Pinpoint the cell where the given text exists, returning its [X, Y] midpoint coordinate. 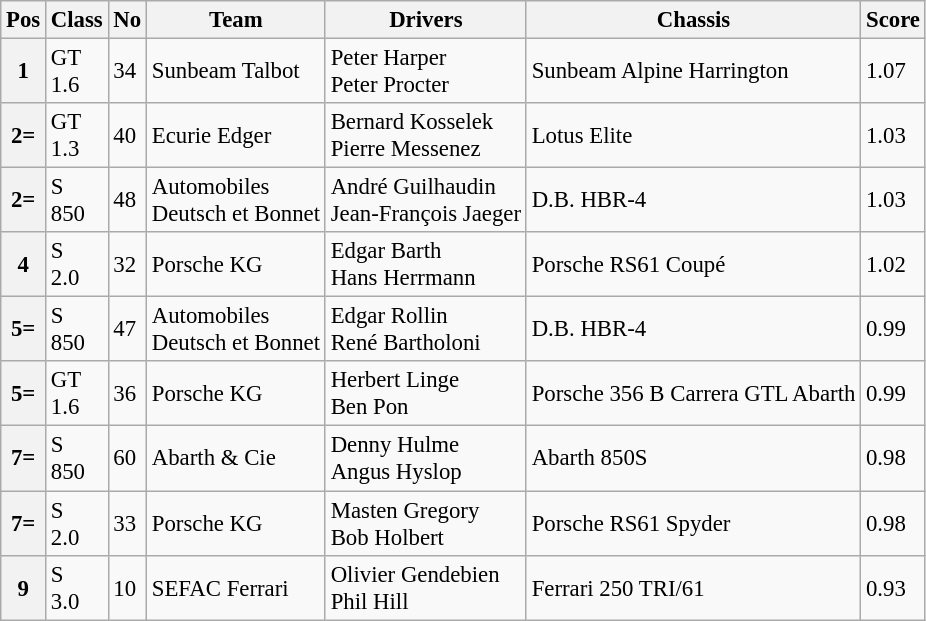
32 [127, 264]
Edgar Rollin René Bartholoni [426, 330]
Olivier Gendebien Phil Hill [426, 588]
60 [127, 458]
Masten Gregory Bob Holbert [426, 524]
1 [24, 72]
Porsche RS61 Coupé [693, 264]
Peter Harper Peter Procter [426, 72]
Abarth 850S [693, 458]
48 [127, 200]
34 [127, 72]
André Guilhaudin Jean-François Jaeger [426, 200]
Edgar Barth Hans Herrmann [426, 264]
S3.0 [78, 588]
Score [894, 20]
33 [127, 524]
Abarth & Cie [236, 458]
Lotus Elite [693, 136]
No [127, 20]
Porsche 356 B Carrera GTL Abarth [693, 394]
Ecurie Edger [236, 136]
Ferrari 250 TRI/61 [693, 588]
47 [127, 330]
Class [78, 20]
40 [127, 136]
1.07 [894, 72]
9 [24, 588]
Sunbeam Talbot [236, 72]
Porsche RS61 Spyder [693, 524]
36 [127, 394]
1.02 [894, 264]
4 [24, 264]
Herbert Linge Ben Pon [426, 394]
10 [127, 588]
Pos [24, 20]
Denny Hulme Angus Hyslop [426, 458]
Chassis [693, 20]
Sunbeam Alpine Harrington [693, 72]
SEFAC Ferrari [236, 588]
GT1.3 [78, 136]
0.93 [894, 588]
Team [236, 20]
Bernard Kosselek Pierre Messenez [426, 136]
Drivers [426, 20]
